Locate the cell with the specified text and output its [x, y] center coordinate. 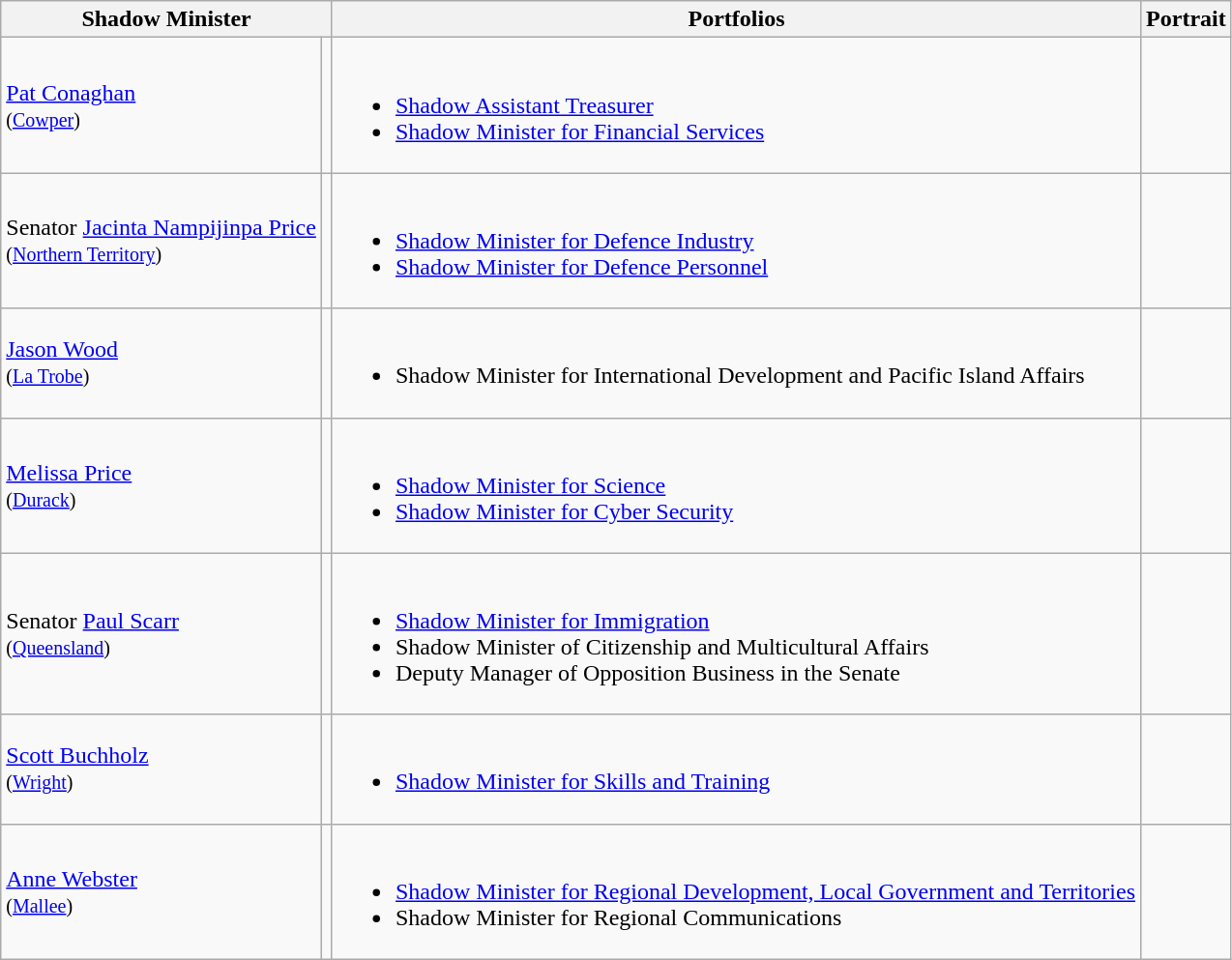
Shadow Assistant TreasurerShadow Minister for Financial Services [736, 105]
Portrait [1187, 19]
Shadow Minister for Defence IndustryShadow Minister for Defence Personnel [736, 241]
Senator Paul Scarr(Queensland) [161, 634]
Shadow Minister for Regional Development, Local Government and TerritoriesShadow Minister for Regional Communications [736, 891]
Shadow Minister for International Development and Pacific Island Affairs [736, 364]
Shadow Minister for ScienceShadow Minister for Cyber Security [736, 485]
Jason Wood (La Trobe) [161, 364]
Shadow Minister [166, 19]
Anne Webster (Mallee) [161, 891]
Melissa Price (Durack) [161, 485]
Scott Buchholz (Wright) [161, 770]
Senator Jacinta Nampijinpa Price(Northern Territory) [161, 241]
Pat Conaghan (Cowper) [161, 105]
Shadow Minister for ImmigrationShadow Minister of Citizenship and Multicultural AffairsDeputy Manager of Opposition Business in the Senate [736, 634]
Portfolios [736, 19]
Shadow Minister for Skills and Training [736, 770]
